Return the [X, Y] coordinate for the center point of the cell that contains the specified text.  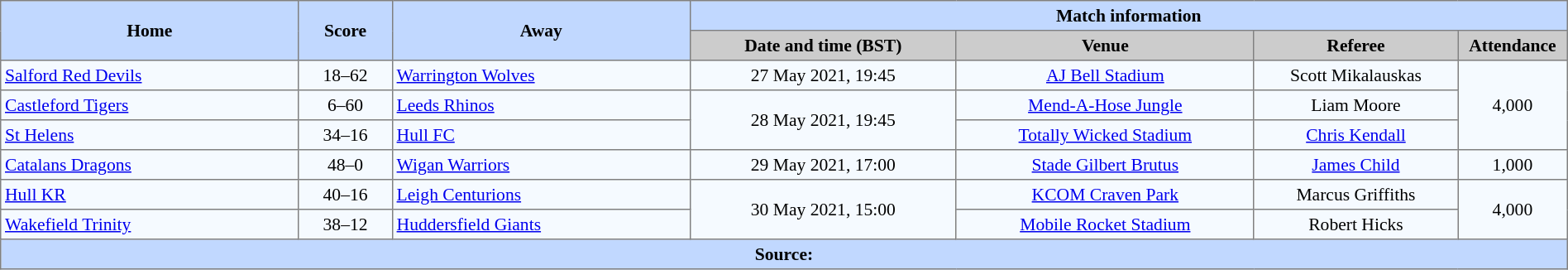
AJ Bell Stadium [1105, 75]
Salford Red Devils [150, 75]
34–16 [346, 135]
Away [541, 31]
Score [346, 31]
Robert Hicks [1355, 224]
Chris Kendall [1355, 135]
18–62 [346, 75]
Castleford Tigers [150, 105]
Mend-A-Hose Jungle [1105, 105]
St Helens [150, 135]
Mobile Rocket Stadium [1105, 224]
Huddersfield Giants [541, 224]
48–0 [346, 165]
KCOM Craven Park [1105, 195]
28 May 2021, 19:45 [823, 120]
40–16 [346, 195]
Wakefield Trinity [150, 224]
Referee [1355, 46]
38–12 [346, 224]
Scott Mikalauskas [1355, 75]
Totally Wicked Stadium [1105, 135]
Wigan Warriors [541, 165]
Catalans Dragons [150, 165]
Liam Moore [1355, 105]
Venue [1105, 46]
Match information [1128, 16]
James Child [1355, 165]
Date and time (BST) [823, 46]
Leigh Centurions [541, 195]
Home [150, 31]
Warrington Wolves [541, 75]
Attendance [1513, 46]
6–60 [346, 105]
Source: [784, 254]
1,000 [1513, 165]
Marcus Griffiths [1355, 195]
29 May 2021, 17:00 [823, 165]
Leeds Rhinos [541, 105]
Hull FC [541, 135]
Stade Gilbert Brutus [1105, 165]
30 May 2021, 15:00 [823, 210]
Hull KR [150, 195]
27 May 2021, 19:45 [823, 75]
